Locate the cell with the specified text and output its (X, Y) center coordinate. 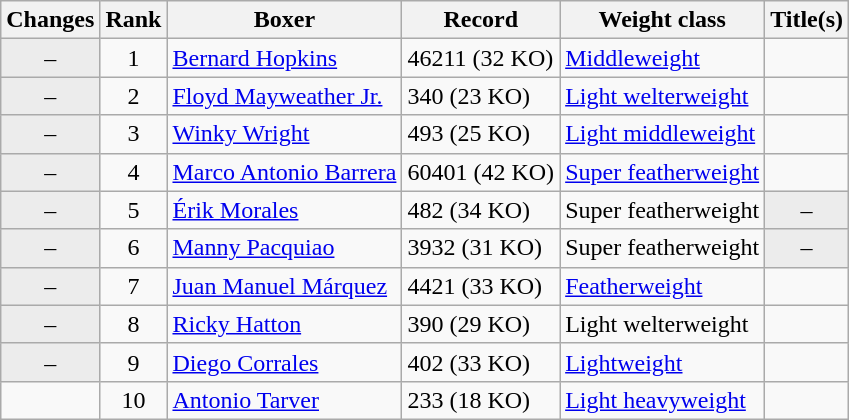
1 (134, 58)
9 (134, 362)
5 (134, 210)
4 (134, 172)
Title(s) (807, 20)
Record (481, 20)
Manny Pacquiao (284, 248)
Marco Antonio Barrera (284, 172)
Changes (50, 20)
Winky Wright (284, 134)
60401 (42 KO) (481, 172)
493 (25 KO) (481, 134)
Bernard Hopkins (284, 58)
Lightweight (662, 362)
Ricky Hatton (284, 324)
46211 (32 KO) (481, 58)
482 (34 KO) (481, 210)
Weight class (662, 20)
4421 (33 KO) (481, 286)
Érik Morales (284, 210)
Middleweight (662, 58)
Antonio Tarver (284, 400)
Boxer (284, 20)
Featherweight (662, 286)
Diego Corrales (284, 362)
10 (134, 400)
Juan Manuel Márquez (284, 286)
Light middleweight (662, 134)
8 (134, 324)
233 (18 KO) (481, 400)
340 (23 KO) (481, 96)
3 (134, 134)
390 (29 KO) (481, 324)
7 (134, 286)
2 (134, 96)
Light heavyweight (662, 400)
Floyd Mayweather Jr. (284, 96)
Rank (134, 20)
6 (134, 248)
402 (33 KO) (481, 362)
3932 (31 KO) (481, 248)
